Detect which cell encompasses the target text, then output its [X, Y] center coordinate. 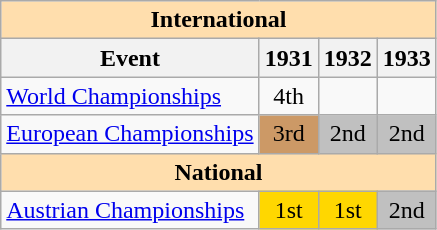
Event [130, 58]
1931 [288, 58]
National [219, 172]
3rd [288, 134]
1933 [406, 58]
European Championships [130, 134]
International [219, 20]
4th [288, 96]
World Championships [130, 96]
1932 [348, 58]
Austrian Championships [130, 210]
